Extract the (x, y) coordinate from the center of the cell holding the provided text.  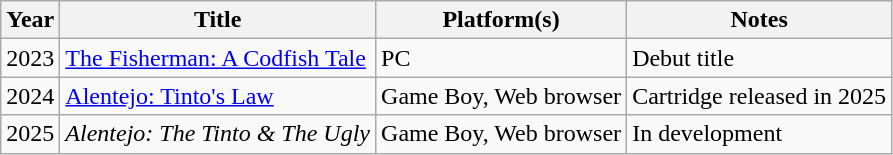
Title (218, 20)
Year (30, 20)
PC (502, 58)
Notes (760, 20)
2024 (30, 96)
2023 (30, 58)
2025 (30, 134)
Alentejo: The Tinto & The Ugly (218, 134)
The Fisherman: A Codfish Tale (218, 58)
In development (760, 134)
Cartridge released in 2025 (760, 96)
Debut title (760, 58)
Alentejo: Tinto's Law (218, 96)
Platform(s) (502, 20)
